Find where the given text appears and provide that cell's center as [X, Y] coordinate. 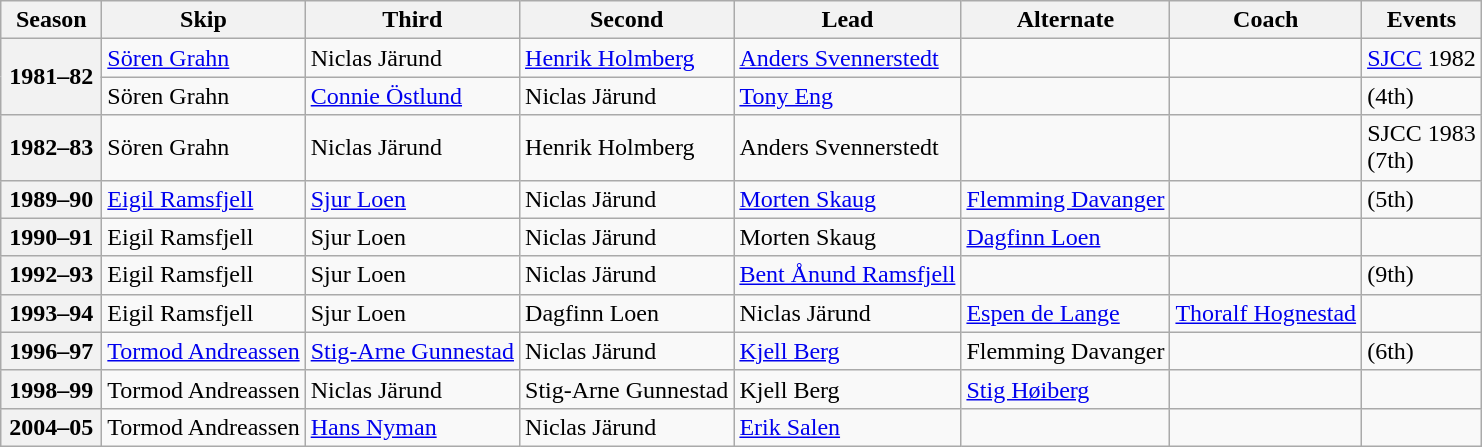
Connie Östlund [412, 96]
Hans Nyman [412, 427]
Events [1422, 20]
1990–91 [52, 237]
(4th) [1422, 96]
Erik Salen [848, 427]
Thoralf Hognestad [1266, 313]
1989–90 [52, 199]
Alternate [1066, 20]
Espen de Lange [1066, 313]
Skip [204, 20]
1992–93 [52, 275]
(5th) [1422, 199]
Season [52, 20]
Second [627, 20]
1998–99 [52, 389]
1993–94 [52, 313]
Coach [1266, 20]
1996–97 [52, 351]
1981–82 [52, 77]
1982–83 [52, 148]
Third [412, 20]
SJCC 1983 (7th) [1422, 148]
Tony Eng [848, 96]
Stig Høiberg [1066, 389]
Lead [848, 20]
(6th) [1422, 351]
SJCC 1982 [1422, 58]
Bent Ånund Ramsfjell [848, 275]
2004–05 [52, 427]
(9th) [1422, 275]
